Extract the (X, Y) coordinate from the center of the cell holding the provided text.  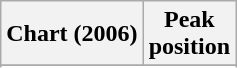
Chart (2006) (72, 34)
Peakposition (189, 34)
